Capture the cell that displays the provided text and extract its [x, y] central coordinate. 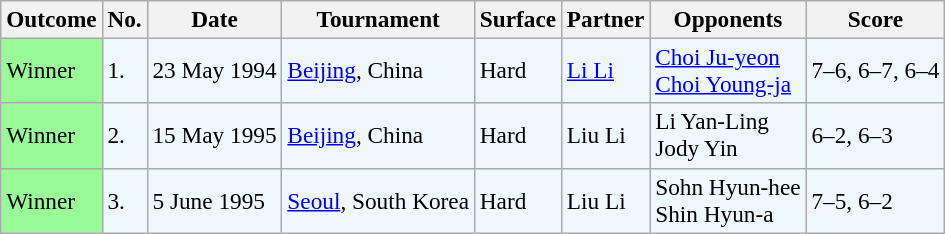
7–5, 6–2 [876, 200]
Sohn Hyun-hee Shin Hyun-a [728, 200]
6–2, 6–3 [876, 136]
Partner [605, 19]
Date [214, 19]
2. [124, 136]
Li Li [605, 70]
Opponents [728, 19]
15 May 1995 [214, 136]
Surface [518, 19]
Choi Ju-yeon Choi Young-ja [728, 70]
5 June 1995 [214, 200]
No. [124, 19]
Score [876, 19]
7–6, 6–7, 6–4 [876, 70]
23 May 1994 [214, 70]
3. [124, 200]
Li Yan-Ling Jody Yin [728, 136]
Tournament [378, 19]
1. [124, 70]
Seoul, South Korea [378, 200]
Outcome [52, 19]
